Find where the given text appears and provide that cell's center as [X, Y] coordinate. 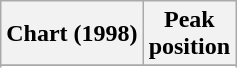
Peakposition [189, 34]
Chart (1998) [72, 34]
